From the cell containing the given text, extract its center point as (X, Y) coordinate. 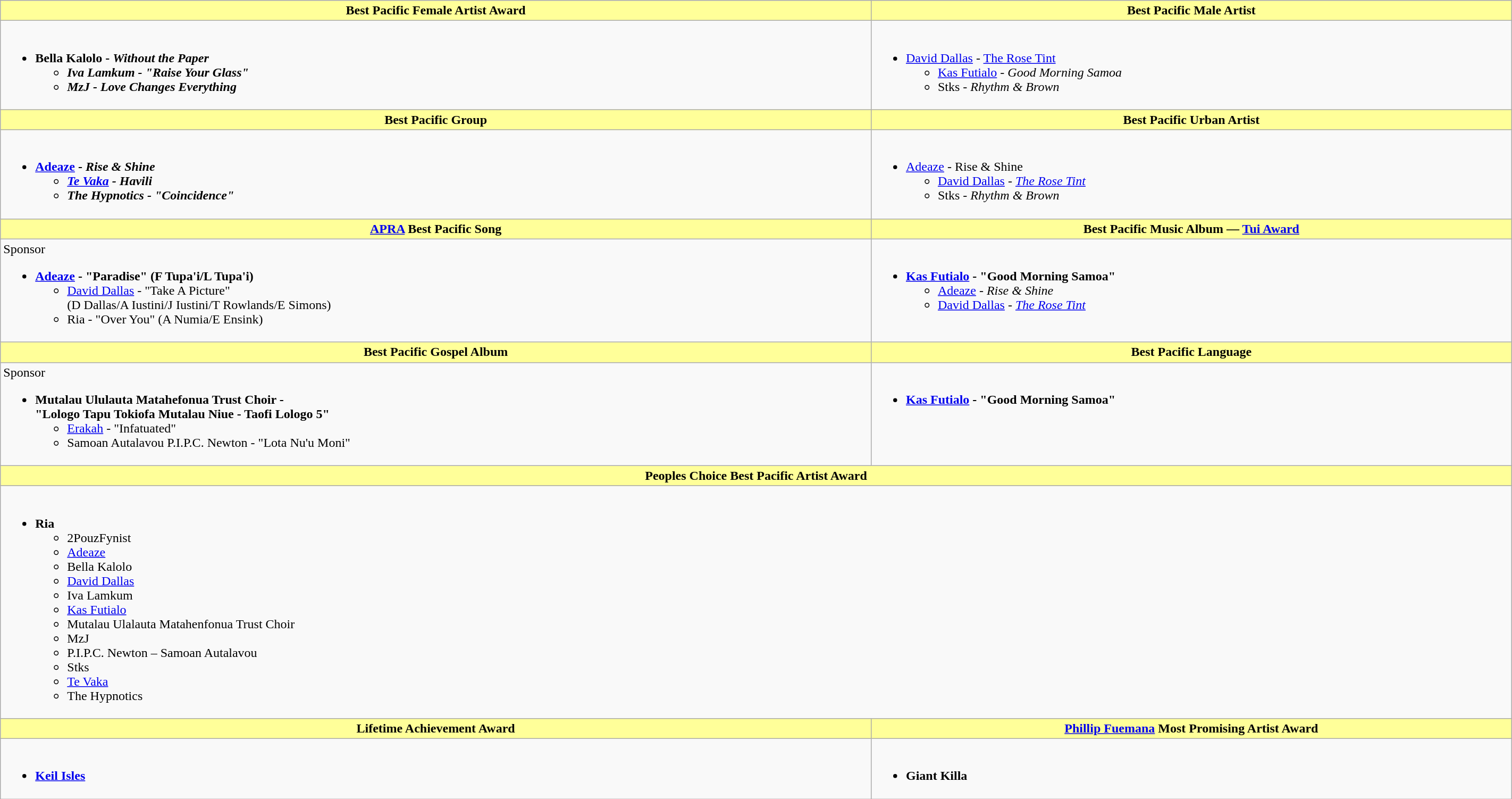
Kas Futialo - "Good Morning Samoa"Adeaze - Rise & ShineDavid Dallas - The Rose Tint (1191, 290)
Lifetime Achievement Award (436, 728)
Best Pacific Male Artist (1191, 11)
Phillip Fuemana Most Promising Artist Award (1191, 728)
Bella Kalolo - Without the PaperIva Lamkum - "Raise Your Glass"MzJ - Love Changes Everything (436, 65)
Best Pacific Female Artist Award (436, 11)
David Dallas - The Rose TintKas Futialo - Good Morning SamoaStks - Rhythm & Brown (1191, 65)
Giant Killa (1191, 768)
Peoples Choice Best Pacific Artist Award (756, 476)
Best Pacific Language (1191, 352)
Best Pacific Group (436, 120)
Best Pacific Urban Artist (1191, 120)
APRA Best Pacific Song (436, 229)
Adeaze - Rise & ShineDavid Dallas - The Rose TintStks - Rhythm & Brown (1191, 174)
Best Pacific Music Album — Tui Award (1191, 229)
Best Pacific Gospel Album (436, 352)
Adeaze - Rise & ShineTe Vaka - HaviliThe Hypnotics - "Coincidence" (436, 174)
Keil Isles (436, 768)
Kas Futialo - "Good Morning Samoa" (1191, 414)
